Pinpoint the cell where the given text exists, returning its (X, Y) midpoint coordinate. 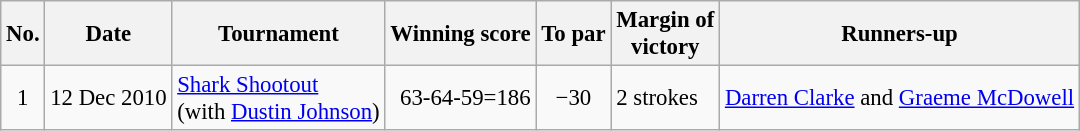
2 strokes (666, 98)
−30 (574, 98)
Date (108, 34)
Runners-up (900, 34)
Margin ofvictory (666, 34)
Darren Clarke and Graeme McDowell (900, 98)
No. (23, 34)
Tournament (278, 34)
To par (574, 34)
Winning score (460, 34)
12 Dec 2010 (108, 98)
63-64-59=186 (460, 98)
Shark Shootout(with Dustin Johnson) (278, 98)
1 (23, 98)
